Extract the [x, y] coordinate from the center of the cell holding the provided text.  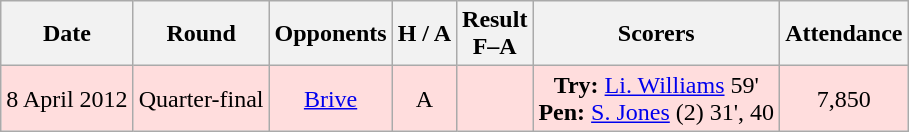
A [424, 98]
Brive [330, 98]
H / A [424, 34]
ResultF–A [495, 34]
Try: Li. Williams 59'Pen: S. Jones (2) 31', 40 [656, 98]
Round [201, 34]
7,850 [844, 98]
Opponents [330, 34]
Scorers [656, 34]
Quarter-final [201, 98]
Date [67, 34]
Attendance [844, 34]
8 April 2012 [67, 98]
